Provide the (X, Y) coordinate of the cell's center where the given text is located.  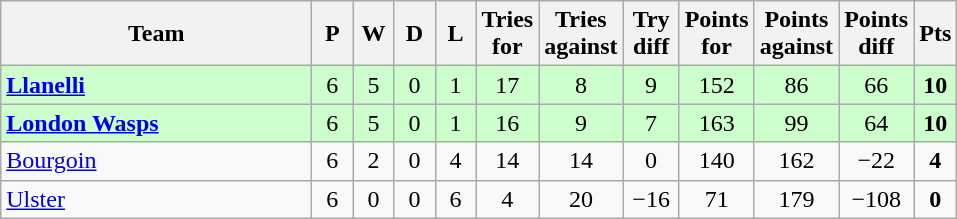
London Wasps (156, 123)
−22 (876, 161)
64 (876, 123)
Llanelli (156, 85)
Try diff (651, 34)
Bourgoin (156, 161)
99 (796, 123)
66 (876, 85)
Tries for (508, 34)
20 (581, 199)
16 (508, 123)
152 (716, 85)
17 (508, 85)
163 (716, 123)
Points against (796, 34)
Ulster (156, 199)
P (332, 34)
−16 (651, 199)
Points for (716, 34)
2 (374, 161)
179 (796, 199)
140 (716, 161)
71 (716, 199)
Points diff (876, 34)
D (414, 34)
86 (796, 85)
7 (651, 123)
Team (156, 34)
L (456, 34)
Tries against (581, 34)
162 (796, 161)
8 (581, 85)
−108 (876, 199)
W (374, 34)
Pts (936, 34)
